Determine the (X, Y) coordinate at the center of the cell enclosing the given text.  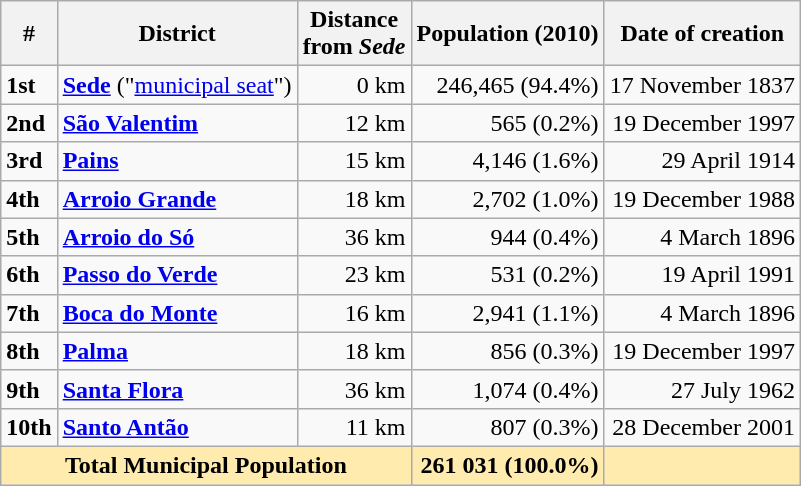
1,074 (0.4%) (508, 389)
28 December 2001 (702, 427)
Pains (177, 161)
Arroio do Só (177, 237)
856 (0.3%) (508, 351)
19 April 1991 (702, 275)
Sede ("municipal seat") (177, 85)
Santa Flora (177, 389)
565 (0.2%) (508, 123)
3rd (29, 161)
Palma (177, 351)
Arroio Grande (177, 199)
1st (29, 85)
Date of creation (702, 34)
2,702 (1.0%) (508, 199)
2nd (29, 123)
9th (29, 389)
12 km (354, 123)
4th (29, 199)
17 November 1837 (702, 85)
4,146 (1.6%) (508, 161)
Passo do Verde (177, 275)
27 July 1962 (702, 389)
10th (29, 427)
7th (29, 313)
15 km (354, 161)
29 April 1914 (702, 161)
261 031 (100.0%) (508, 465)
Boca do Monte (177, 313)
0 km (354, 85)
Distance from Sede (354, 34)
19 December 1988 (702, 199)
531 (0.2%) (508, 275)
11 km (354, 427)
Population (2010) (508, 34)
São Valentim (177, 123)
944 (0.4%) (508, 237)
2,941 (1.1%) (508, 313)
Santo Antão (177, 427)
Total Municipal Population (206, 465)
23 km (354, 275)
5th (29, 237)
16 km (354, 313)
# (29, 34)
8th (29, 351)
District (177, 34)
246,465 (94.4%) (508, 85)
807 (0.3%) (508, 427)
6th (29, 275)
